Output the (x, y) coordinate of the center of the cell containing the given text.  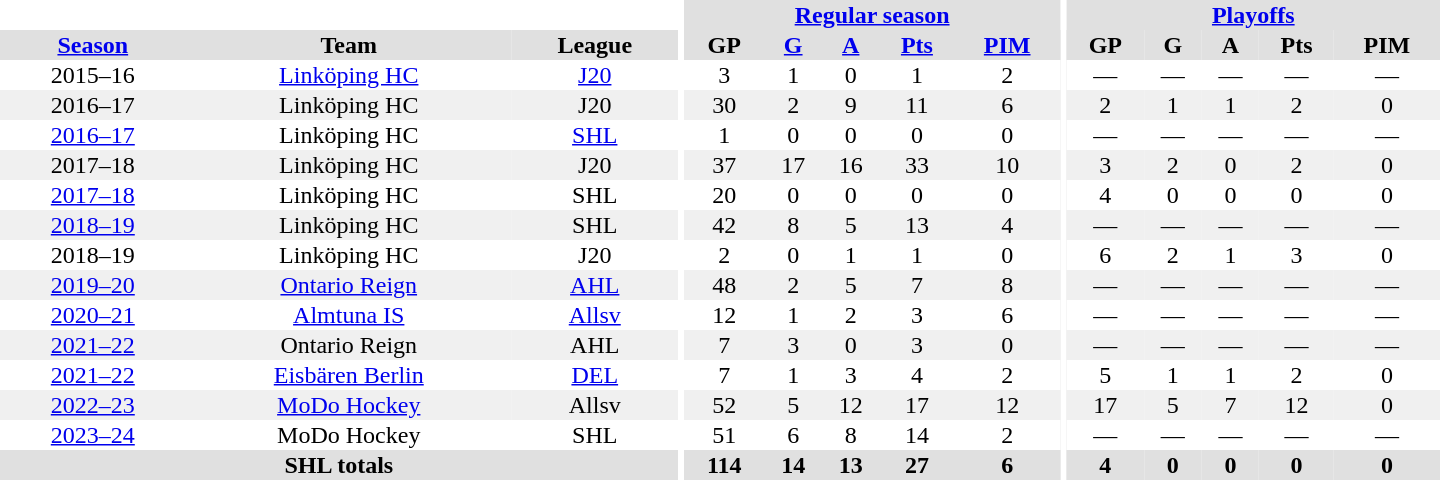
10 (1007, 165)
SHL totals (339, 465)
Almtuna IS (349, 315)
DEL (595, 375)
27 (918, 465)
114 (724, 465)
2015–16 (93, 75)
42 (724, 225)
11 (918, 105)
League (595, 45)
37 (724, 165)
30 (724, 105)
16 (851, 165)
48 (724, 285)
20 (724, 195)
52 (724, 405)
2023–24 (93, 435)
51 (724, 435)
Regular season (872, 15)
Season (93, 45)
9 (851, 105)
Team (349, 45)
2022–23 (93, 405)
Playoffs (1254, 15)
33 (918, 165)
2020–21 (93, 315)
Eisbären Berlin (349, 375)
2019–20 (93, 285)
